Determine the (x, y) coordinate at the center of the cell enclosing the given text.  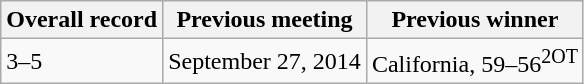
Previous winner (474, 20)
Previous meeting (265, 20)
3–5 (82, 62)
September 27, 2014 (265, 62)
California, 59–562OT (474, 62)
Overall record (82, 20)
